Search for the cell housing the specified text and yield its [X, Y] center coordinate. 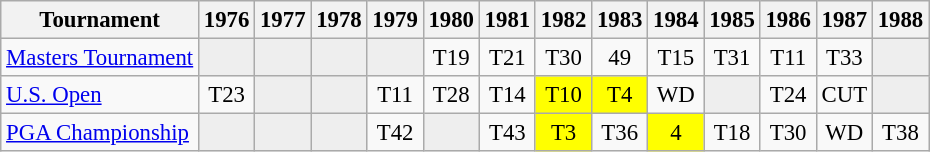
T43 [507, 133]
Tournament [100, 20]
T24 [788, 95]
1980 [451, 20]
CUT [844, 95]
1984 [676, 20]
T19 [451, 58]
1985 [732, 20]
T33 [844, 58]
1976 [227, 20]
T36 [620, 133]
T18 [732, 133]
1982 [563, 20]
1979 [395, 20]
T42 [395, 133]
1987 [844, 20]
U.S. Open [100, 95]
1988 [900, 20]
1977 [283, 20]
T28 [451, 95]
T10 [563, 95]
T23 [227, 95]
T4 [620, 95]
Masters Tournament [100, 58]
T14 [507, 95]
T31 [732, 58]
1986 [788, 20]
T21 [507, 58]
T15 [676, 58]
1983 [620, 20]
T3 [563, 133]
1978 [339, 20]
49 [620, 58]
1981 [507, 20]
T38 [900, 133]
4 [676, 133]
PGA Championship [100, 133]
